From the cell containing the given text, extract its center point as (X, Y) coordinate. 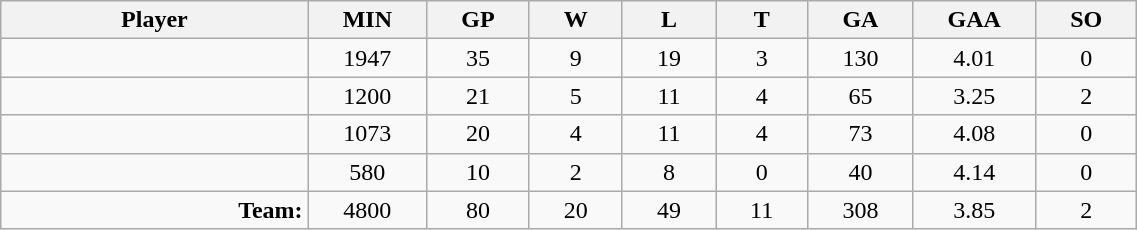
9 (576, 58)
4800 (368, 210)
3 (762, 58)
80 (478, 210)
308 (860, 210)
3.25 (974, 96)
10 (478, 172)
5 (576, 96)
40 (860, 172)
35 (478, 58)
580 (368, 172)
65 (860, 96)
73 (860, 134)
4.01 (974, 58)
L (668, 20)
GA (860, 20)
GAA (974, 20)
W (576, 20)
130 (860, 58)
49 (668, 210)
T (762, 20)
SO (1086, 20)
1200 (368, 96)
19 (668, 58)
3.85 (974, 210)
4.14 (974, 172)
Team: (154, 210)
8 (668, 172)
MIN (368, 20)
4.08 (974, 134)
1947 (368, 58)
Player (154, 20)
GP (478, 20)
21 (478, 96)
1073 (368, 134)
